Capture the cell that displays the provided text and extract its (X, Y) central coordinate. 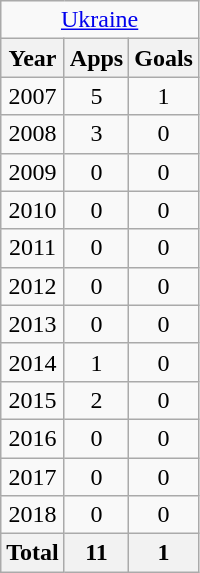
Ukraine (100, 20)
2009 (33, 172)
3 (96, 134)
5 (96, 96)
Apps (96, 58)
2014 (33, 362)
2007 (33, 96)
2015 (33, 400)
2011 (33, 248)
2017 (33, 477)
Year (33, 58)
2008 (33, 134)
Total (33, 553)
Goals (164, 58)
11 (96, 553)
2013 (33, 324)
2010 (33, 210)
2016 (33, 438)
2 (96, 400)
2018 (33, 515)
2012 (33, 286)
